Provide the [X, Y] coordinate of the cell's center where the given text is located.  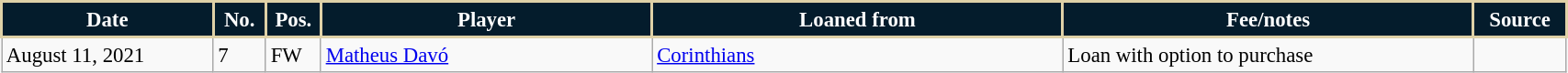
Date [108, 20]
No. [239, 20]
Source [1519, 20]
Pos. [293, 20]
August 11, 2021 [108, 55]
Fee/notes [1268, 20]
Corinthians [858, 55]
Player [487, 20]
Matheus Davó [487, 55]
Loaned from [858, 20]
FW [293, 55]
7 [239, 55]
Loan with option to purchase [1268, 55]
